Return [X, Y] of the center of cell containing provided text 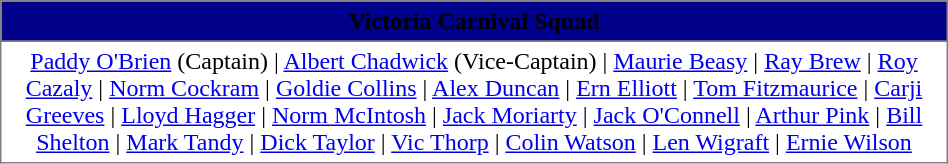
Victoria Carnival Squad [474, 21]
